Locate the cell with the specified text and output its [X, Y] center coordinate. 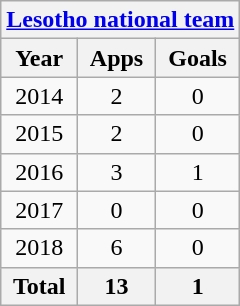
Year [40, 58]
2015 [40, 134]
2014 [40, 96]
2017 [40, 210]
13 [117, 286]
2018 [40, 248]
Apps [117, 58]
6 [117, 248]
3 [117, 172]
Total [40, 286]
Goals [197, 58]
2016 [40, 172]
Lesotho national team [120, 20]
